Output the [X, Y] coordinate of the center of the cell containing the given text.  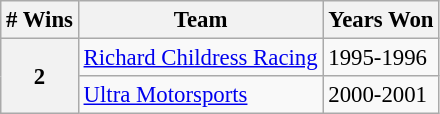
2000-2001 [381, 95]
Richard Childress Racing [200, 58]
# Wins [40, 20]
2 [40, 76]
Ultra Motorsports [200, 95]
1995-1996 [381, 58]
Years Won [381, 20]
Team [200, 20]
